Determine the [x, y] coordinate at the center of the cell enclosing the given text.  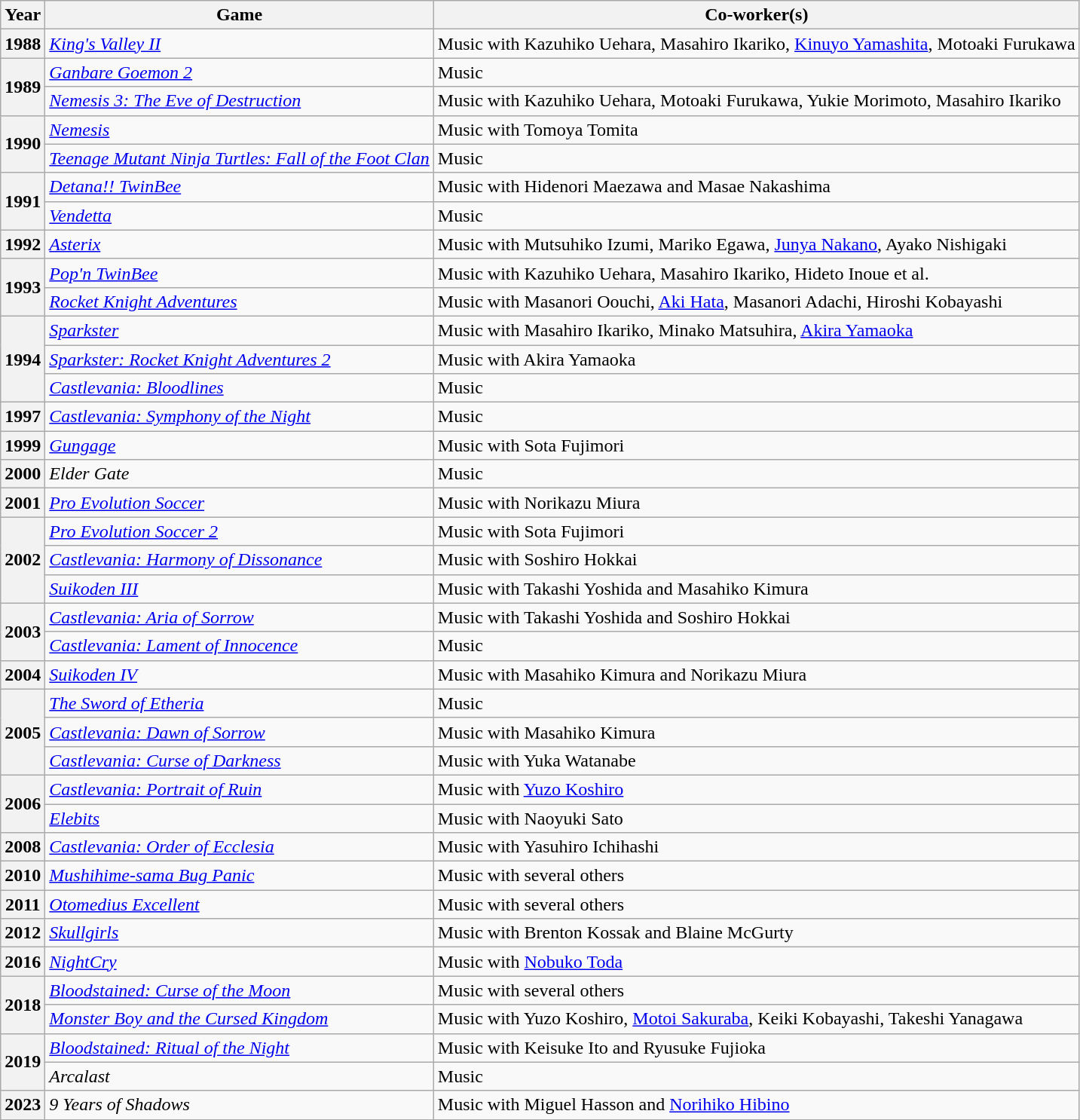
Music with Yuzo Koshiro, Motoi Sakuraba, Keiki Kobayashi, Takeshi Yanagawa [757, 1019]
Music with Yasuhiro Ichihashi [757, 847]
Music with Keisuke Ito and Ryusuke Fujioka [757, 1048]
Music with Miguel Hasson and Norihiko Hibino [757, 1105]
Music with Naoyuki Sato [757, 818]
NightCry [240, 962]
Asterix [240, 244]
Castlevania: Lament of Innocence [240, 646]
Music with Takashi Yoshida and Soshiro Hokkai [757, 617]
Suikoden III [240, 589]
Sparkster: Rocket Knight Adventures 2 [240, 360]
9 Years of Shadows [240, 1105]
2005 [23, 732]
Castlevania: Symphony of the Night [240, 417]
Bloodstained: Curse of the Moon [240, 990]
Music with Nobuko Toda [757, 962]
Music with Mutsuhiko Izumi, Mariko Egawa, Junya Nakano, Ayako Nishigaki [757, 244]
Elebits [240, 818]
1992 [23, 244]
Ganbare Goemon 2 [240, 72]
Pro Evolution Soccer [240, 503]
Nemesis [240, 130]
Music with Yuka Watanabe [757, 760]
Year [23, 15]
2002 [23, 560]
Music with Tomoya Tomita [757, 130]
Castlevania: Portrait of Ruin [240, 789]
1988 [23, 44]
2006 [23, 803]
Music with Brenton Kossak and Blaine McGurty [757, 933]
Castlevania: Bloodlines [240, 388]
2019 [23, 1062]
Co-worker(s) [757, 15]
2023 [23, 1105]
Castlevania: Harmony of Dissonance [240, 560]
Pop'n TwinBee [240, 273]
Music with Akira Yamaoka [757, 360]
2004 [23, 675]
Music with Norikazu Miura [757, 503]
2018 [23, 1005]
2003 [23, 632]
1997 [23, 417]
Vendetta [240, 216]
1991 [23, 201]
1993 [23, 287]
Castlevania: Aria of Sorrow [240, 617]
Music with Masahiro Ikariko, Minako Matsuhira, Akira Yamaoka [757, 330]
Nemesis 3: The Eve of Destruction [240, 101]
Music with Takashi Yoshida and Masahiko Kimura [757, 589]
Castlevania: Curse of Darkness [240, 760]
1989 [23, 87]
Music with Yuzo Koshiro [757, 789]
Game [240, 15]
The Sword of Etheria [240, 703]
Music with Kazuhiko Uehara, Motoaki Furukawa, Yukie Morimoto, Masahiro Ikariko [757, 101]
1999 [23, 445]
Music with Kazuhiko Uehara, Masahiro Ikariko, Hideto Inoue et al. [757, 273]
2016 [23, 962]
Music with Masahiko Kimura [757, 732]
2000 [23, 474]
Music with Masahiko Kimura and Norikazu Miura [757, 675]
Skullgirls [240, 933]
Music with Soshiro Hokkai [757, 560]
Pro Evolution Soccer 2 [240, 531]
Castlevania: Order of Ecclesia [240, 847]
Elder Gate [240, 474]
Mushihime-sama Bug Panic [240, 876]
Music with Kazuhiko Uehara, Masahiro Ikariko, Kinuyo Yamashita, Motoaki Furukawa [757, 44]
1990 [23, 144]
King's Valley II [240, 44]
2012 [23, 933]
Arcalast [240, 1076]
Rocket Knight Adventures [240, 301]
Otomedius Excellent [240, 904]
2001 [23, 503]
Sparkster [240, 330]
Teenage Mutant Ninja Turtles: Fall of the Foot Clan [240, 158]
Music with Masanori Oouchi, Aki Hata, Masanori Adachi, Hiroshi Kobayashi [757, 301]
1994 [23, 359]
2008 [23, 847]
Suikoden IV [240, 675]
Castlevania: Dawn of Sorrow [240, 732]
Gungage [240, 445]
Bloodstained: Ritual of the Night [240, 1048]
2011 [23, 904]
Monster Boy and the Cursed Kingdom [240, 1019]
Detana!! TwinBee [240, 187]
Music with Hidenori Maezawa and Masae Nakashima [757, 187]
2010 [23, 876]
